Scan for the cell matching the given text and deliver its (x, y) coordinate at center. 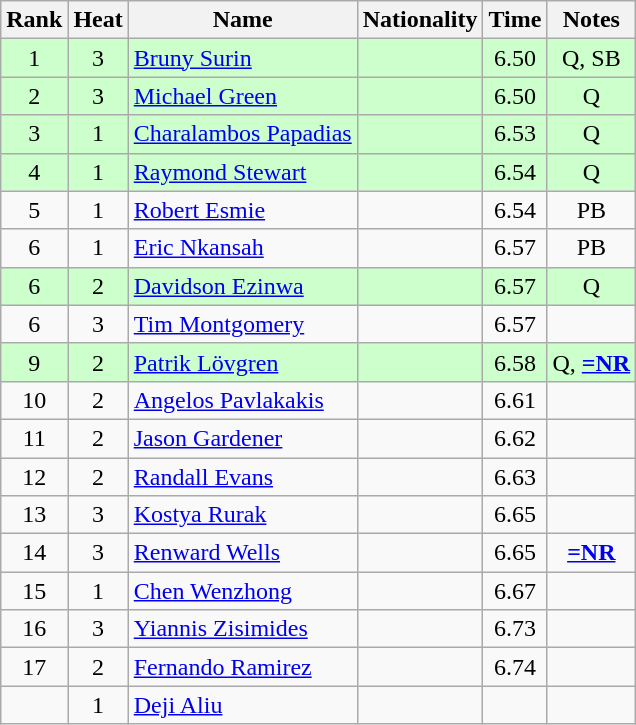
Michael Green (242, 96)
Angelos Pavlakakis (242, 400)
Name (242, 20)
Kostya Rurak (242, 515)
=NR (592, 553)
Fernando Ramirez (242, 667)
Patrik Lövgren (242, 362)
Tim Montgomery (242, 324)
6.58 (515, 362)
10 (34, 400)
12 (34, 477)
9 (34, 362)
Jason Gardener (242, 438)
14 (34, 553)
Eric Nkansah (242, 248)
Davidson Ezinwa (242, 286)
13 (34, 515)
6.61 (515, 400)
17 (34, 667)
4 (34, 172)
16 (34, 629)
6.62 (515, 438)
11 (34, 438)
Deji Aliu (242, 705)
Raymond Stewart (242, 172)
Bruny Surin (242, 58)
Q, SB (592, 58)
Yiannis Zisimides (242, 629)
6.63 (515, 477)
Notes (592, 20)
Renward Wells (242, 553)
Heat (98, 20)
6.67 (515, 591)
5 (34, 210)
Rank (34, 20)
Chen Wenzhong (242, 591)
Q, =NR (592, 362)
6.73 (515, 629)
Randall Evans (242, 477)
Time (515, 20)
Nationality (420, 20)
6.74 (515, 667)
Robert Esmie (242, 210)
6.53 (515, 134)
15 (34, 591)
Charalambos Papadias (242, 134)
